Pinpoint the cell where the given text exists, returning its (X, Y) midpoint coordinate. 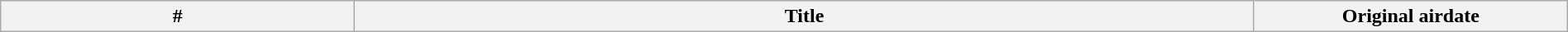
# (178, 16)
Original airdate (1411, 16)
Title (805, 16)
